Return (X, Y) of the center of cell containing provided text 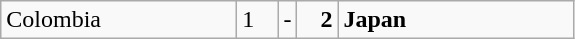
1 (258, 20)
Colombia (119, 20)
2 (318, 20)
- (288, 20)
Japan (456, 20)
